Provide the [X, Y] coordinate of the cell's center where the given text is located.  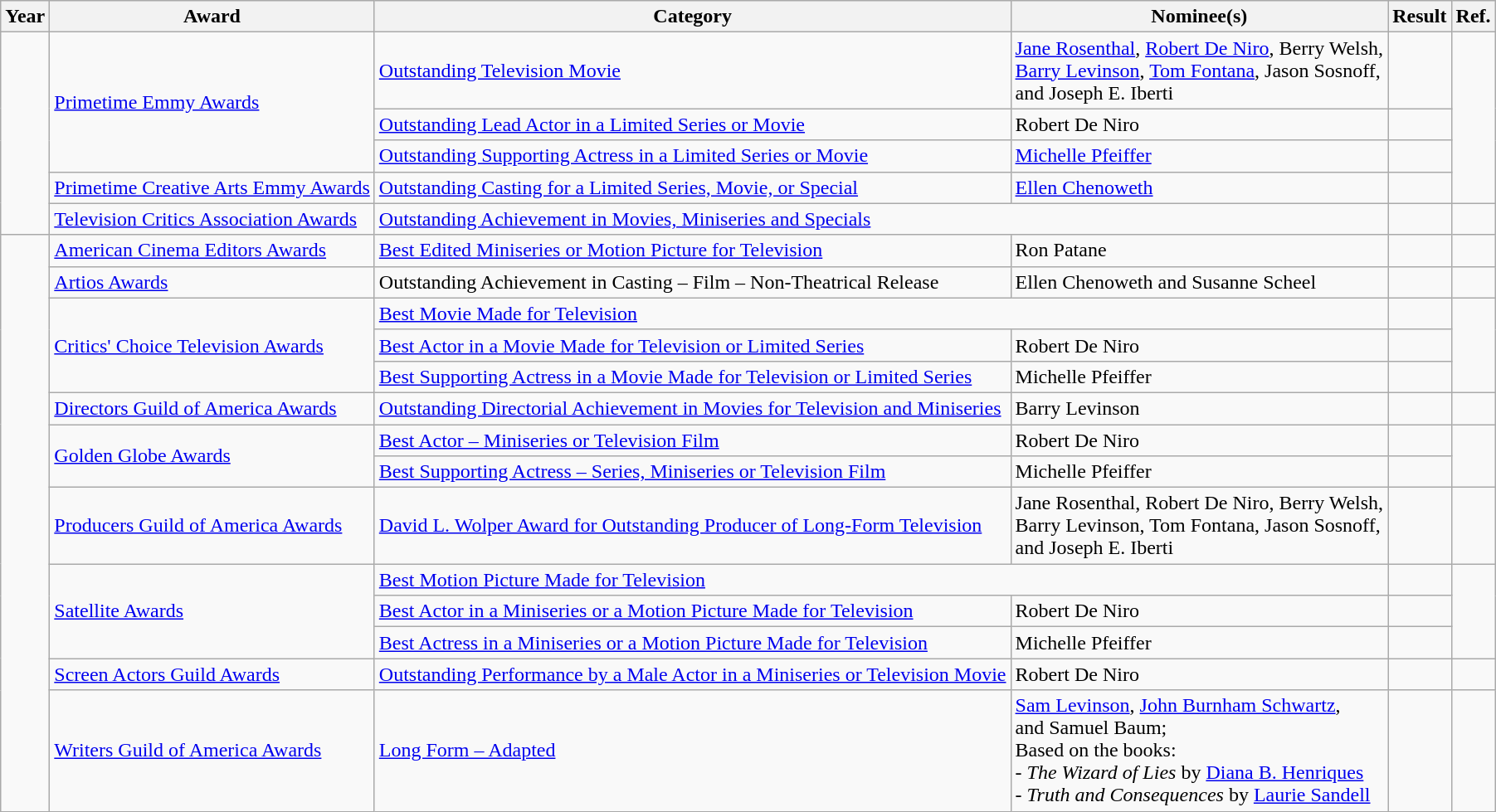
Best Movie Made for Television [881, 314]
Ref. [1474, 17]
Satellite Awards [212, 611]
Outstanding Achievement in Casting – Film – Non-Theatrical Release [692, 282]
David L. Wolper Award for Outstanding Producer of Long-Form Television [692, 526]
Category [692, 17]
Producers Guild of America Awards [212, 526]
Year [25, 17]
Writers Guild of America Awards [212, 751]
Best Actor in a Miniseries or a Motion Picture Made for Television [692, 611]
Best Edited Miniseries or Motion Picture for Television [692, 250]
American Cinema Editors Awards [212, 250]
Outstanding Television Movie [692, 71]
Award [212, 17]
Best Motion Picture Made for Television [881, 580]
Best Supporting Actress in a Movie Made for Television or Limited Series [692, 377]
Critics' Choice Television Awards [212, 345]
Outstanding Supporting Actress in a Limited Series or Movie [692, 156]
Ellen Chenoweth and Susanne Scheel [1200, 282]
Best Supporting Actress – Series, Miniseries or Television Film [692, 472]
Outstanding Directorial Achievement in Movies for Television and Miniseries [692, 408]
Barry Levinson [1200, 408]
Screen Actors Guild Awards [212, 674]
Best Actress in a Miniseries or a Motion Picture Made for Television [692, 643]
Best Actor in a Movie Made for Television or Limited Series [692, 345]
Result [1420, 17]
Primetime Emmy Awards [212, 102]
Golden Globe Awards [212, 456]
Ron Patane [1200, 250]
Best Actor – Miniseries or Television Film [692, 440]
Artios Awards [212, 282]
Nominee(s) [1200, 17]
Outstanding Performance by a Male Actor in a Miniseries or Television Movie [692, 674]
Television Critics Association Awards [212, 219]
Ellen Chenoweth [1200, 187]
Outstanding Lead Actor in a Limited Series or Movie [692, 124]
Long Form – Adapted [692, 751]
Outstanding Achievement in Movies, Miniseries and Specials [881, 219]
Directors Guild of America Awards [212, 408]
Outstanding Casting for a Limited Series, Movie, or Special [692, 187]
Primetime Creative Arts Emmy Awards [212, 187]
